Scan for the cell matching the given text and deliver its (x, y) coordinate at center. 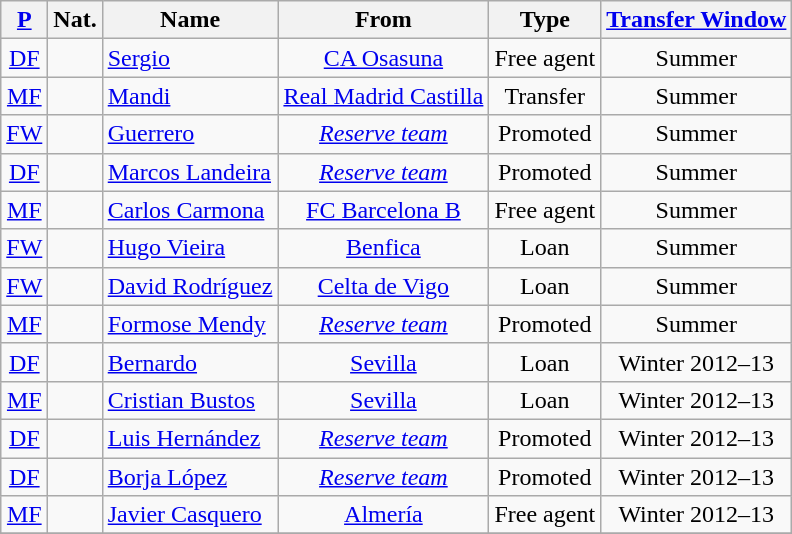
Bernardo (190, 362)
Benfica (384, 248)
Almería (384, 515)
Nat. (75, 20)
Sergio (190, 58)
Transfer Window (696, 20)
Celta de Vigo (384, 286)
CA Osasuna (384, 58)
Transfer (545, 96)
Marcos Landeira (190, 172)
Javier Casquero (190, 515)
Formose Mendy (190, 324)
Name (190, 20)
Luis Hernández (190, 438)
Mandi (190, 96)
FC Barcelona B (384, 210)
P (24, 20)
David Rodríguez (190, 286)
Type (545, 20)
Hugo Vieira (190, 248)
Guerrero (190, 134)
Borja López (190, 477)
Carlos Carmona (190, 210)
Cristian Bustos (190, 400)
From (384, 20)
Real Madrid Castilla (384, 96)
